From the cell containing the given text, extract its center point as [X, Y] coordinate. 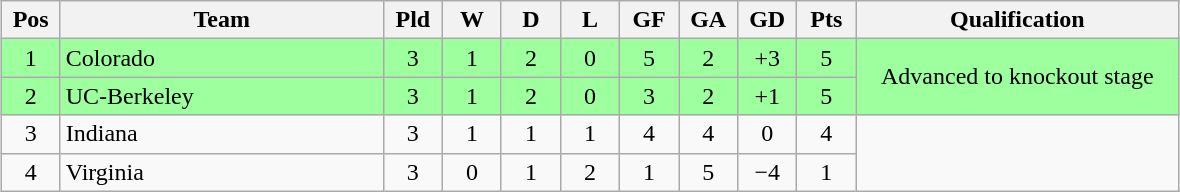
Pos [30, 20]
Qualification [1018, 20]
W [472, 20]
Virginia [222, 172]
GA [708, 20]
Pld [412, 20]
+1 [768, 96]
Advanced to knockout stage [1018, 77]
GF [650, 20]
D [530, 20]
UC-Berkeley [222, 96]
Pts [826, 20]
Indiana [222, 134]
L [590, 20]
GD [768, 20]
+3 [768, 58]
−4 [768, 172]
Colorado [222, 58]
Team [222, 20]
